Detect which cell encompasses the target text, then output its [X, Y] center coordinate. 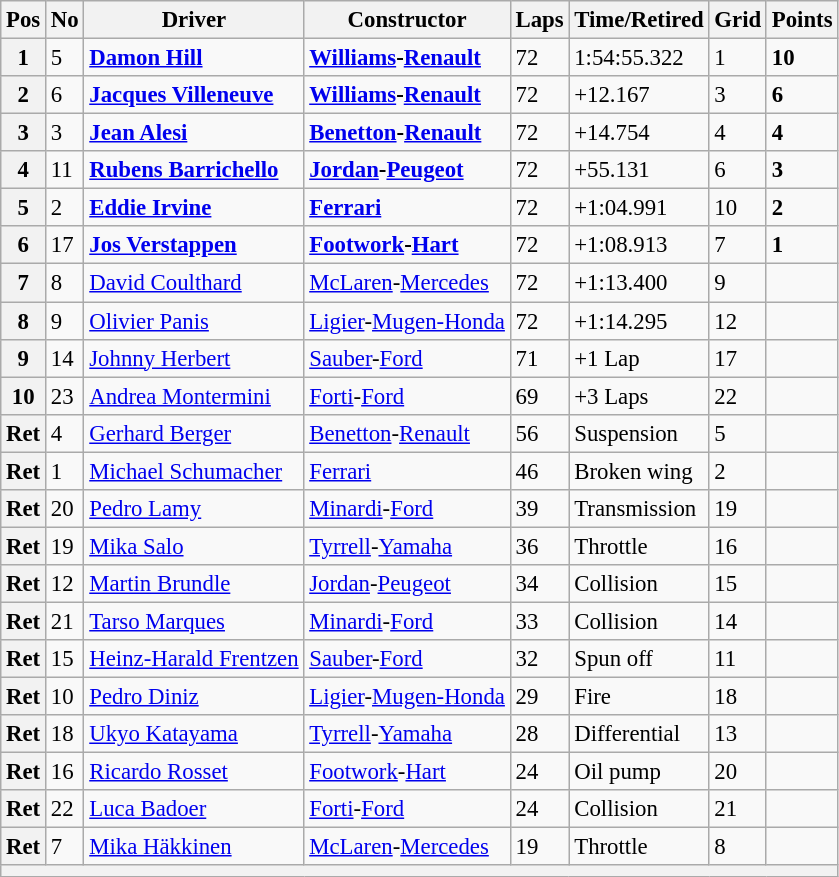
Broken wing [639, 471]
Jean Alesi [194, 133]
Michael Schumacher [194, 471]
Grid [738, 20]
Ukyo Katayama [194, 734]
Constructor [407, 20]
Pos [24, 20]
Transmission [639, 509]
Jacques Villeneuve [194, 95]
29 [540, 697]
Tarso Marques [194, 621]
23 [65, 396]
Eddie Irvine [194, 208]
Spun off [639, 659]
Rubens Barrichello [194, 170]
Johnny Herbert [194, 358]
Heinz-Harald Frentzen [194, 659]
Driver [194, 20]
46 [540, 471]
Pedro Diniz [194, 697]
+55.131 [639, 170]
Olivier Panis [194, 321]
Jos Verstappen [194, 245]
Damon Hill [194, 58]
Suspension [639, 433]
56 [540, 433]
No [65, 20]
Luca Badoer [194, 809]
Laps [540, 20]
33 [540, 621]
Points [802, 20]
Differential [639, 734]
David Coulthard [194, 283]
+1:08.913 [639, 245]
Gerhard Berger [194, 433]
69 [540, 396]
Mika Salo [194, 546]
+1 Lap [639, 358]
Mika Häkkinen [194, 847]
Time/Retired [639, 20]
Andrea Montermini [194, 396]
28 [540, 734]
71 [540, 358]
+3 Laps [639, 396]
+1:13.400 [639, 283]
36 [540, 546]
+14.754 [639, 133]
Oil pump [639, 772]
Ricardo Rosset [194, 772]
13 [738, 734]
1:54:55.322 [639, 58]
+12.167 [639, 95]
Pedro Lamy [194, 509]
Martin Brundle [194, 584]
32 [540, 659]
+1:14.295 [639, 321]
+1:04.991 [639, 208]
Fire [639, 697]
39 [540, 509]
34 [540, 584]
